Return (x, y) of the center of cell containing provided text 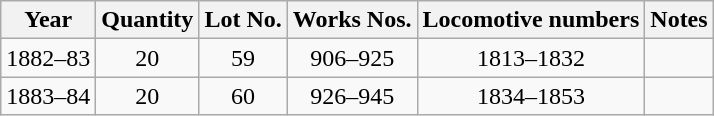
Quantity (148, 20)
60 (243, 96)
Works Nos. (352, 20)
1834–1853 (531, 96)
Notes (679, 20)
1883–84 (48, 96)
Lot No. (243, 20)
1882–83 (48, 58)
Locomotive numbers (531, 20)
906–925 (352, 58)
1813–1832 (531, 58)
59 (243, 58)
Year (48, 20)
926–945 (352, 96)
